Provide the (x, y) coordinate of the cell's center where the given text is located.  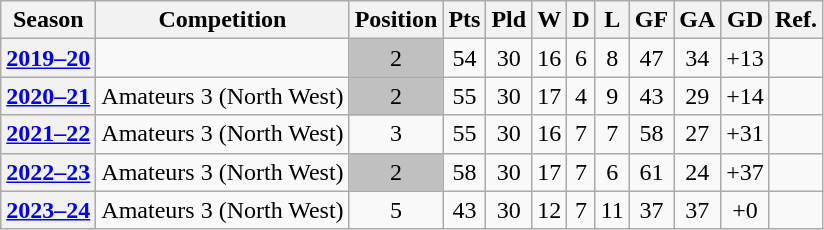
2021–22 (48, 134)
5 (396, 210)
54 (464, 58)
9 (612, 96)
+31 (746, 134)
+37 (746, 172)
Season (48, 20)
2020–21 (48, 96)
12 (550, 210)
GF (651, 20)
61 (651, 172)
24 (698, 172)
2022–23 (48, 172)
+13 (746, 58)
2023–24 (48, 210)
3 (396, 134)
Ref. (796, 20)
47 (651, 58)
34 (698, 58)
8 (612, 58)
Position (396, 20)
4 (581, 96)
11 (612, 210)
29 (698, 96)
2019–20 (48, 58)
L (612, 20)
27 (698, 134)
D (581, 20)
+0 (746, 210)
GD (746, 20)
Pts (464, 20)
W (550, 20)
Pld (509, 20)
+14 (746, 96)
Competition (222, 20)
GA (698, 20)
